Scan for the cell matching the given text and deliver its [x, y] coordinate at center. 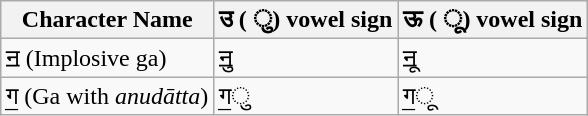
ग॒ (Ga with anudātta) [108, 96]
ॻु [306, 58]
ग॒ू [493, 96]
ग॒ु [306, 96]
उ ( ु) vowel sign [306, 20]
ॻू [493, 58]
ॻ (Implosive ga) [108, 58]
ऊ ( ू) vowel sign [493, 20]
Character Name [108, 20]
